Find where the given text appears and provide that cell's center as [X, Y] coordinate. 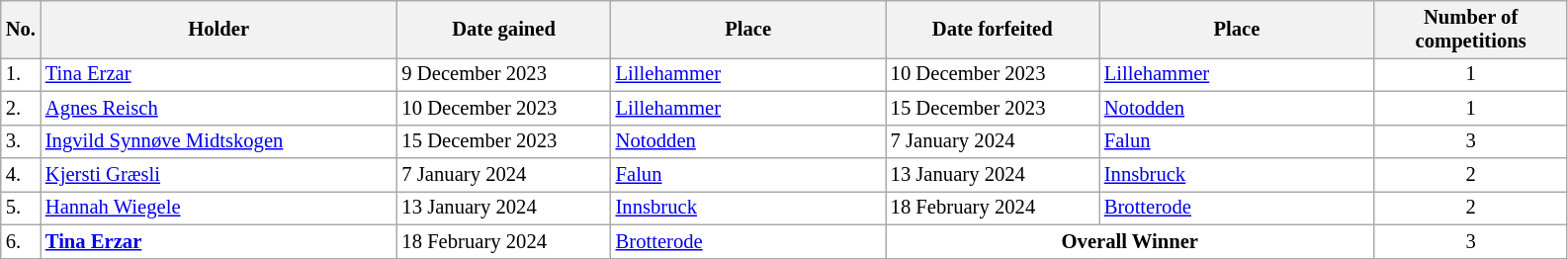
4. [21, 175]
No. [21, 29]
1. [21, 74]
5. [21, 208]
3. [21, 141]
2. [21, 108]
Number of competitions [1471, 29]
Date gained [503, 29]
6. [21, 241]
Holder [219, 29]
Hannah Wiegele [219, 208]
Overall Winner [1130, 241]
Ingvild Synnøve Midtskogen [219, 141]
Kjersti Græsli [219, 175]
Date forfeited [993, 29]
Agnes Reisch [219, 108]
9 December 2023 [503, 74]
